Return [x, y] of the center of cell containing provided text 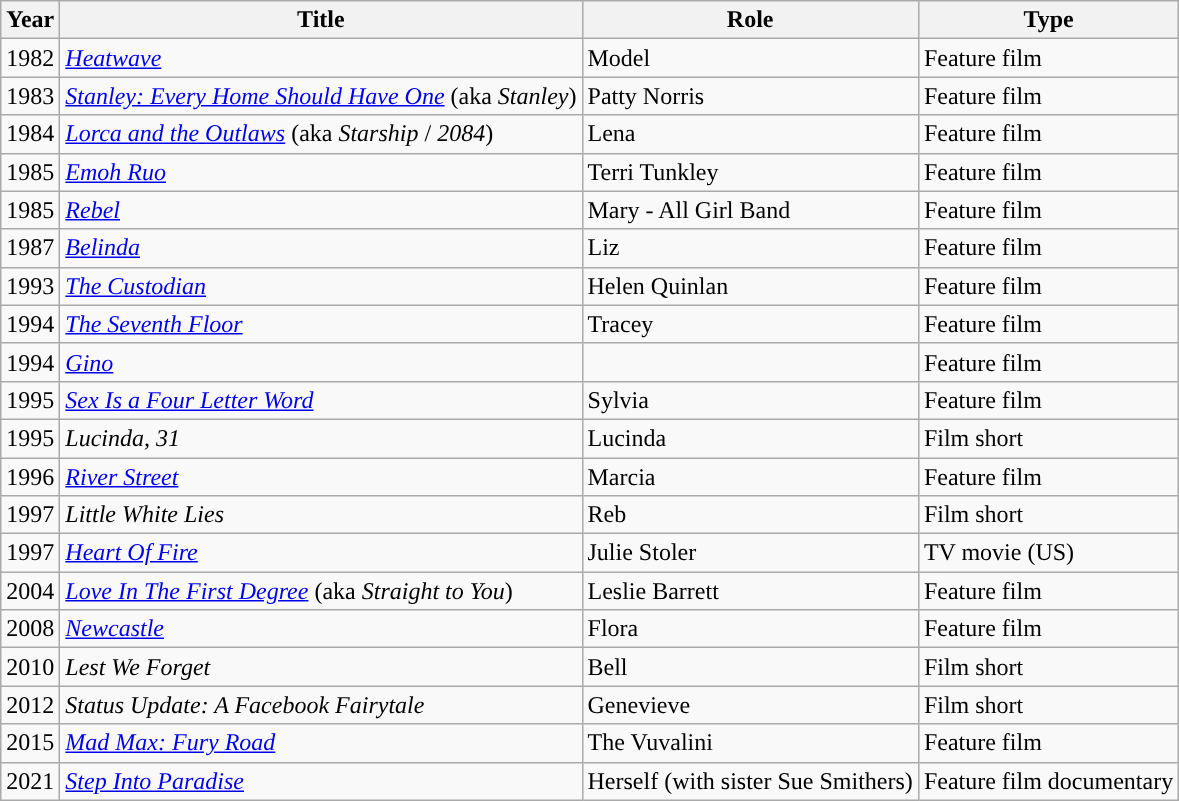
Genevieve [750, 705]
Gino [321, 362]
1983 [30, 96]
1993 [30, 286]
Liz [750, 248]
Lorca and the Outlaws (aka Starship / 2084) [321, 134]
Helen Quinlan [750, 286]
TV movie (US) [1048, 553]
The Custodian [321, 286]
Type [1048, 20]
Model [750, 58]
Mary - All Girl Band [750, 210]
Reb [750, 515]
2008 [30, 629]
Lena [750, 134]
2010 [30, 667]
Heart Of Fire [321, 553]
1982 [30, 58]
2021 [30, 781]
Belinda [321, 248]
Role [750, 20]
2004 [30, 591]
Status Update: A Facebook Fairytale [321, 705]
Bell [750, 667]
Marcia [750, 477]
Terri Tunkley [750, 172]
Herself (with sister Sue Smithers) [750, 781]
Emoh Ruo [321, 172]
Sylvia [750, 400]
Heatwave [321, 58]
River Street [321, 477]
Tracey [750, 324]
Year [30, 20]
Julie Stoler [750, 553]
2012 [30, 705]
Rebel [321, 210]
Sex Is a Four Letter Word [321, 400]
1996 [30, 477]
Flora [750, 629]
Title [321, 20]
Little White Lies [321, 515]
1987 [30, 248]
The Vuvalini [750, 743]
Lucinda, 31 [321, 438]
Stanley: Every Home Should Have One (aka Stanley) [321, 96]
Love In The First Degree (aka Straight to You) [321, 591]
Leslie Barrett [750, 591]
1984 [30, 134]
2015 [30, 743]
Patty Norris [750, 96]
Lest We Forget [321, 667]
Feature film documentary [1048, 781]
Newcastle [321, 629]
Step Into Paradise [321, 781]
Mad Max: Fury Road [321, 743]
The Seventh Floor [321, 324]
Lucinda [750, 438]
